From the cell containing the given text, extract its center point as [X, Y] coordinate. 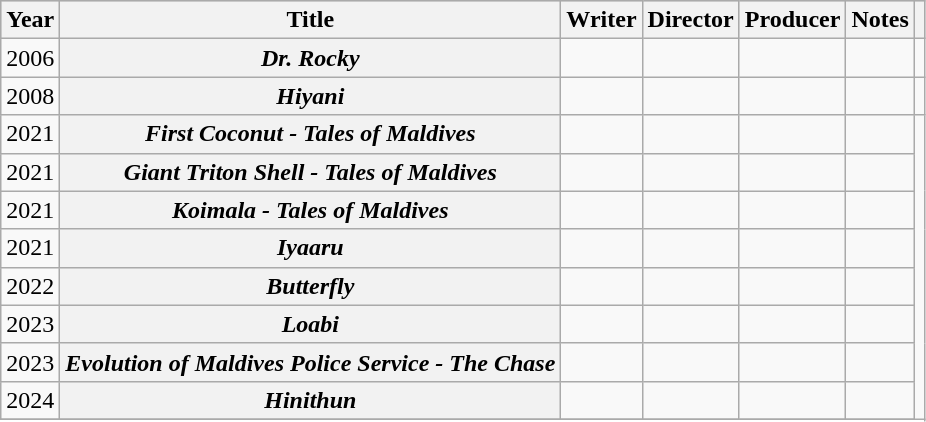
Loabi [310, 324]
Writer [602, 20]
First Coconut - Tales of Maldives [310, 134]
Evolution of Maldives Police Service - The Chase [310, 362]
Director [690, 20]
Hiyani [310, 96]
Iyaaru [310, 248]
Hinithun [310, 400]
Koimala - Tales of Maldives [310, 210]
2024 [30, 400]
2006 [30, 58]
Dr. Rocky [310, 58]
Giant Triton Shell - Tales of Maldives [310, 172]
Producer [792, 20]
2022 [30, 286]
Butterfly [310, 286]
Notes [880, 20]
2008 [30, 96]
Year [30, 20]
Title [310, 20]
